Find where the given text appears and provide that cell's center as [X, Y] coordinate. 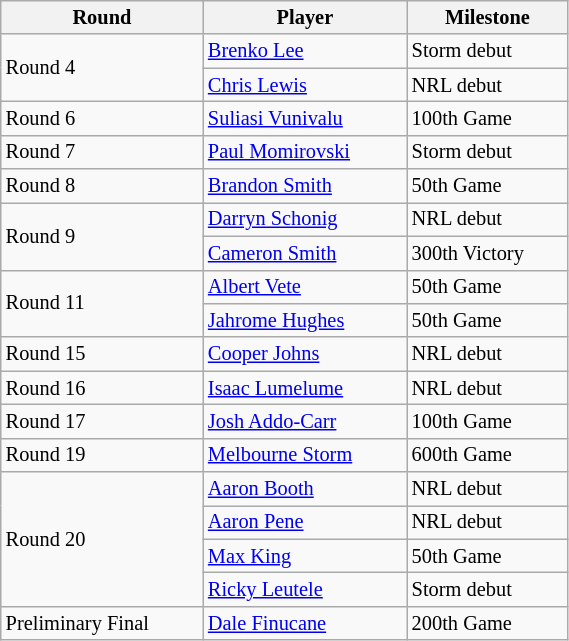
Round 9 [102, 236]
Round [102, 17]
Jahrome Hughes [305, 320]
Aaron Booth [305, 489]
Albert Vete [305, 287]
Preliminary Final [102, 623]
Milestone [488, 17]
200th Game [488, 623]
Round 6 [102, 118]
Round 19 [102, 455]
Round 15 [102, 354]
Chris Lewis [305, 85]
Cooper Johns [305, 354]
Round 8 [102, 186]
Cameron Smith [305, 253]
Josh Addo-Carr [305, 421]
Aaron Pene [305, 522]
Round 7 [102, 152]
Suliasi Vunivalu [305, 118]
Player [305, 17]
Round 11 [102, 304]
Melbourne Storm [305, 455]
Brenko Lee [305, 51]
Isaac Lumelume [305, 388]
Brandon Smith [305, 186]
Dale Finucane [305, 623]
Round 17 [102, 421]
Paul Momirovski [305, 152]
Darryn Schonig [305, 219]
Round 16 [102, 388]
Max King [305, 556]
Round 4 [102, 68]
600th Game [488, 455]
Round 20 [102, 540]
300th Victory [488, 253]
Ricky Leutele [305, 589]
